Locate the cell with the specified text and output its (X, Y) center coordinate. 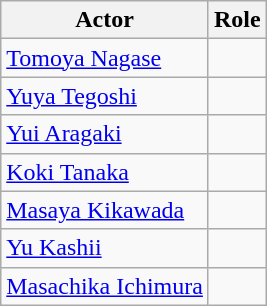
Yui Aragaki (105, 134)
Koki Tanaka (105, 172)
Yu Kashii (105, 248)
Tomoya Nagase (105, 58)
Role (237, 20)
Masaya Kikawada (105, 210)
Masachika Ichimura (105, 286)
Yuya Tegoshi (105, 96)
Actor (105, 20)
